Scan for the cell matching the given text and deliver its [X, Y] coordinate at center. 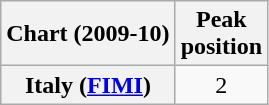
2 [221, 85]
Italy (FIMI) [88, 85]
Peakposition [221, 34]
Chart (2009-10) [88, 34]
